Provide the (x, y) coordinate of the cell's center where the given text is located.  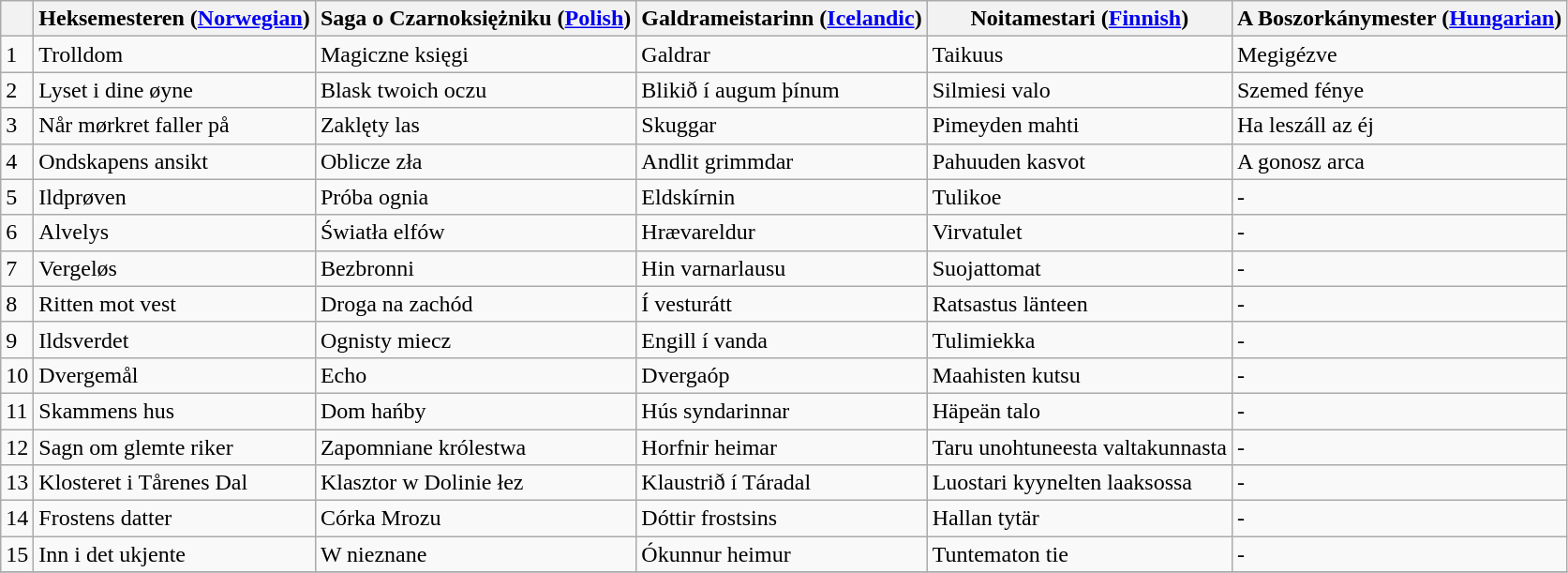
Virvatulet (1080, 233)
Andlit grimmdar (782, 161)
Magiczne księgi (475, 54)
Í vesturátt (782, 304)
1 (17, 54)
Zaklęty las (475, 126)
Tulikoe (1080, 197)
Eldskírnin (782, 197)
Megigézve (1398, 54)
Oblicze zła (475, 161)
Ritten mot vest (174, 304)
4 (17, 161)
Córka Mrozu (475, 519)
Häpeän talo (1080, 411)
2 (17, 90)
W nieznane (475, 554)
11 (17, 411)
Ognisty miecz (475, 339)
A gonosz arca (1398, 161)
Klasztor w Dolinie łez (475, 483)
Pimeyden mahti (1080, 126)
Ókunnur heimur (782, 554)
Når mørkret faller på (174, 126)
Maahisten kutsu (1080, 375)
Noitamestari (Finnish) (1080, 19)
Galdrar (782, 54)
6 (17, 233)
Ondskapens ansikt (174, 161)
7 (17, 268)
Pahuuden kasvot (1080, 161)
13 (17, 483)
Światła elfów (475, 233)
Próba ognia (475, 197)
Taikuus (1080, 54)
A Boszorkánymester (Hungarian) (1398, 19)
Blask twoich oczu (475, 90)
Luostari kyynelten laaksossa (1080, 483)
Bezbronni (475, 268)
Frostens datter (174, 519)
Silmiesi valo (1080, 90)
Saga o Czarnoksiężniku (Polish) (475, 19)
12 (17, 447)
15 (17, 554)
Skammens hus (174, 411)
9 (17, 339)
Ildprøven (174, 197)
14 (17, 519)
Sagn om glemte riker (174, 447)
Hin varnarlausu (782, 268)
Zapomniane królestwa (475, 447)
Skuggar (782, 126)
Tulimiekka (1080, 339)
Hrævareldur (782, 233)
Klaustrið í Táradal (782, 483)
Hallan tytär (1080, 519)
Ratsastus länteen (1080, 304)
Droga na zachód (475, 304)
Klosteret i Tårenes Dal (174, 483)
3 (17, 126)
Horfnir heimar (782, 447)
Blikið í augum þínum (782, 90)
Dóttir frostsins (782, 519)
Taru unohtuneesta valtakunnasta (1080, 447)
Trolldom (174, 54)
10 (17, 375)
Alvelys (174, 233)
Hús syndarinnar (782, 411)
Ha leszáll az éj (1398, 126)
Suojattomat (1080, 268)
8 (17, 304)
5 (17, 197)
Galdrameistarinn (Icelandic) (782, 19)
Dvergaóp (782, 375)
Szemed fénye (1398, 90)
Dvergemål (174, 375)
Lyset i dine øyne (174, 90)
Inn i det ukjente (174, 554)
Ildsverdet (174, 339)
Heksemesteren (Norwegian) (174, 19)
Tuntematon tie (1080, 554)
Echo (475, 375)
Vergeløs (174, 268)
Dom hańby (475, 411)
Engill í vanda (782, 339)
